Return [X, Y] of the center of cell containing provided text 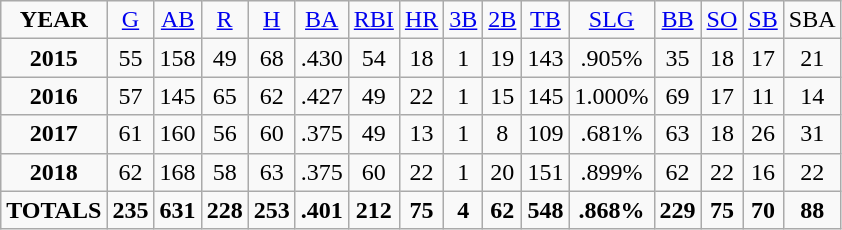
TOTALS [54, 210]
228 [224, 210]
88 [812, 210]
4 [464, 210]
HR [421, 20]
16 [763, 172]
15 [502, 96]
1.000% [612, 96]
.401 [322, 210]
55 [130, 58]
235 [130, 210]
54 [374, 58]
2017 [54, 134]
61 [130, 134]
26 [763, 134]
.427 [322, 96]
G [130, 20]
168 [178, 172]
11 [763, 96]
2015 [54, 58]
2018 [54, 172]
TB [546, 20]
65 [224, 96]
151 [546, 172]
BB [678, 20]
35 [678, 58]
13 [421, 134]
SLG [612, 20]
3B [464, 20]
69 [678, 96]
YEAR [54, 20]
21 [812, 58]
SO [722, 20]
57 [130, 96]
2B [502, 20]
109 [546, 134]
SBA [812, 20]
56 [224, 134]
31 [812, 134]
631 [178, 210]
.868% [612, 210]
R [224, 20]
20 [502, 172]
19 [502, 58]
253 [272, 210]
.899% [612, 172]
BA [322, 20]
68 [272, 58]
229 [678, 210]
.681% [612, 134]
AB [178, 20]
SB [763, 20]
H [272, 20]
212 [374, 210]
.905% [612, 58]
158 [178, 58]
548 [546, 210]
160 [178, 134]
.430 [322, 58]
2016 [54, 96]
8 [502, 134]
RBI [374, 20]
70 [763, 210]
143 [546, 58]
58 [224, 172]
14 [812, 96]
